Provide the (X, Y) coordinate of the cell's center where the given text is located.  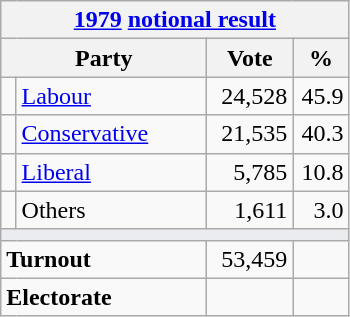
Vote (250, 58)
10.8 (321, 172)
Conservative (112, 134)
5,785 (250, 172)
40.3 (321, 134)
1979 notional result (175, 20)
Others (112, 210)
53,459 (250, 259)
3.0 (321, 210)
24,528 (250, 96)
Turnout (104, 259)
Labour (112, 96)
45.9 (321, 96)
21,535 (250, 134)
Liberal (112, 172)
Electorate (104, 297)
% (321, 58)
Party (104, 58)
1,611 (250, 210)
